Find where the given text appears and provide that cell's center as [x, y] coordinate. 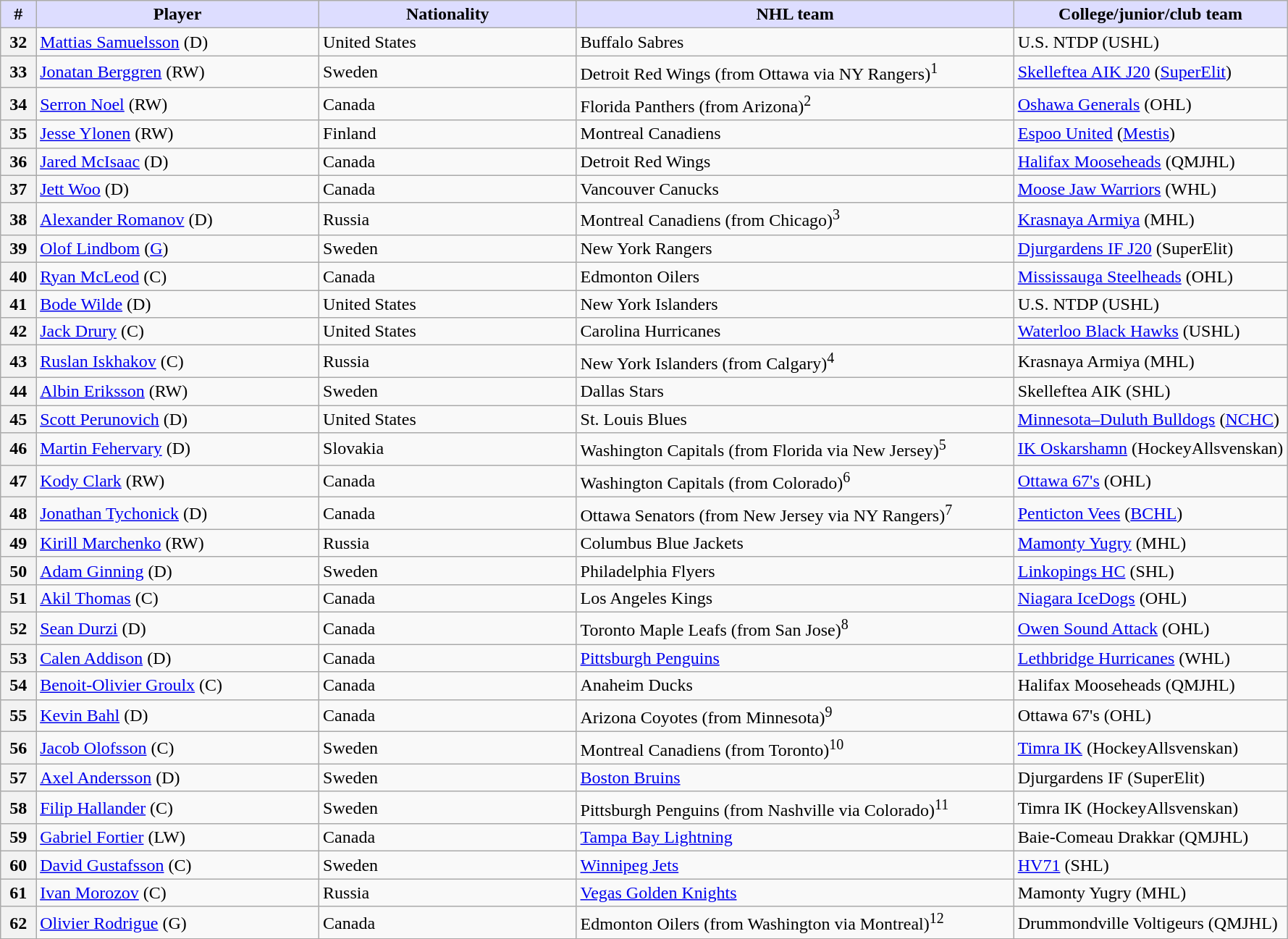
Lethbridge Hurricanes (WHL) [1150, 658]
Niagara IceDogs (OHL) [1150, 598]
39 [19, 249]
Los Angeles Kings [795, 598]
Player [178, 14]
Bode Wilde (D) [178, 304]
Winnipeg Jets [795, 865]
Jacob Olofsson (C) [178, 749]
36 [19, 161]
Djurgardens IF J20 (SuperElit) [1150, 249]
62 [19, 922]
55 [19, 715]
53 [19, 658]
Edmonton Oilers (from Washington via Montreal)12 [795, 922]
44 [19, 392]
38 [19, 219]
Penticton Vees (BCHL) [1150, 514]
Vegas Golden Knights [795, 893]
Scott Perunovich (D) [178, 419]
49 [19, 543]
Mattias Samuelsson (D) [178, 42]
HV71 (SHL) [1150, 865]
60 [19, 865]
40 [19, 277]
Gabriel Fortier (LW) [178, 838]
Espoo United (Mestis) [1150, 134]
57 [19, 778]
41 [19, 304]
54 [19, 686]
Montreal Canadiens [795, 134]
Martin Fehervary (D) [178, 449]
Detroit Red Wings (from Ottawa via NY Rangers)1 [795, 72]
Jack Drury (C) [178, 332]
Philadelphia Flyers [795, 570]
Sean Durzi (D) [178, 628]
45 [19, 419]
42 [19, 332]
Ottawa Senators (from New Jersey via NY Rangers)7 [795, 514]
Montreal Canadiens (from Toronto)10 [795, 749]
Toronto Maple Leafs (from San Jose)8 [795, 628]
35 [19, 134]
New York Islanders (from Calgary)4 [795, 362]
Jett Woo (D) [178, 189]
Jesse Ylonen (RW) [178, 134]
Pittsburgh Penguins [795, 658]
Ivan Morozov (C) [178, 893]
Florida Panthers (from Arizona)2 [795, 104]
48 [19, 514]
Boston Bruins [795, 778]
Moose Jaw Warriors (WHL) [1150, 189]
47 [19, 481]
58 [19, 808]
Vancouver Canucks [795, 189]
Adam Ginning (D) [178, 570]
52 [19, 628]
Buffalo Sabres [795, 42]
Detroit Red Wings [795, 161]
Akil Thomas (C) [178, 598]
Jonathan Tychonick (D) [178, 514]
Benoit-Olivier Groulx (C) [178, 686]
Washington Capitals (from Florida via New Jersey)5 [795, 449]
Jared McIsaac (D) [178, 161]
Washington Capitals (from Colorado)6 [795, 481]
Axel Andersson (D) [178, 778]
Edmonton Oilers [795, 277]
Drummondville Voltigeurs (QMJHL) [1150, 922]
Waterloo Black Hawks (USHL) [1150, 332]
Olof Lindbom (G) [178, 249]
New York Islanders [795, 304]
College/junior/club team [1150, 14]
Mississauga Steelheads (OHL) [1150, 277]
37 [19, 189]
Nationality [447, 14]
Ryan McLeod (C) [178, 277]
IK Oskarshamn (HockeyAllsvenskan) [1150, 449]
Djurgardens IF (SuperElit) [1150, 778]
Olivier Rodrigue (G) [178, 922]
Minnesota–Duluth Bulldogs (NCHC) [1150, 419]
61 [19, 893]
Columbus Blue Jackets [795, 543]
Calen Addison (D) [178, 658]
Arizona Coyotes (from Minnesota)9 [795, 715]
Albin Eriksson (RW) [178, 392]
Kirill Marchenko (RW) [178, 543]
Linkopings HC (SHL) [1150, 570]
Skelleftea AIK (SHL) [1150, 392]
Kody Clark (RW) [178, 481]
56 [19, 749]
St. Louis Blues [795, 419]
Montreal Canadiens (from Chicago)3 [795, 219]
Slovakia [447, 449]
Jonatan Berggren (RW) [178, 72]
Tampa Bay Lightning [795, 838]
Ruslan Iskhakov (C) [178, 362]
46 [19, 449]
51 [19, 598]
David Gustafsson (C) [178, 865]
New York Rangers [795, 249]
Kevin Bahl (D) [178, 715]
Skelleftea AIK J20 (SuperElit) [1150, 72]
Carolina Hurricanes [795, 332]
Alexander Romanov (D) [178, 219]
Oshawa Generals (OHL) [1150, 104]
NHL team [795, 14]
50 [19, 570]
Finland [447, 134]
Baie-Comeau Drakkar (QMJHL) [1150, 838]
# [19, 14]
43 [19, 362]
33 [19, 72]
Serron Noel (RW) [178, 104]
32 [19, 42]
Anaheim Ducks [795, 686]
34 [19, 104]
Dallas Stars [795, 392]
59 [19, 838]
Filip Hallander (C) [178, 808]
Owen Sound Attack (OHL) [1150, 628]
Pittsburgh Penguins (from Nashville via Colorado)11 [795, 808]
